Provide the [X, Y] coordinate of the cell's center where the given text is located.  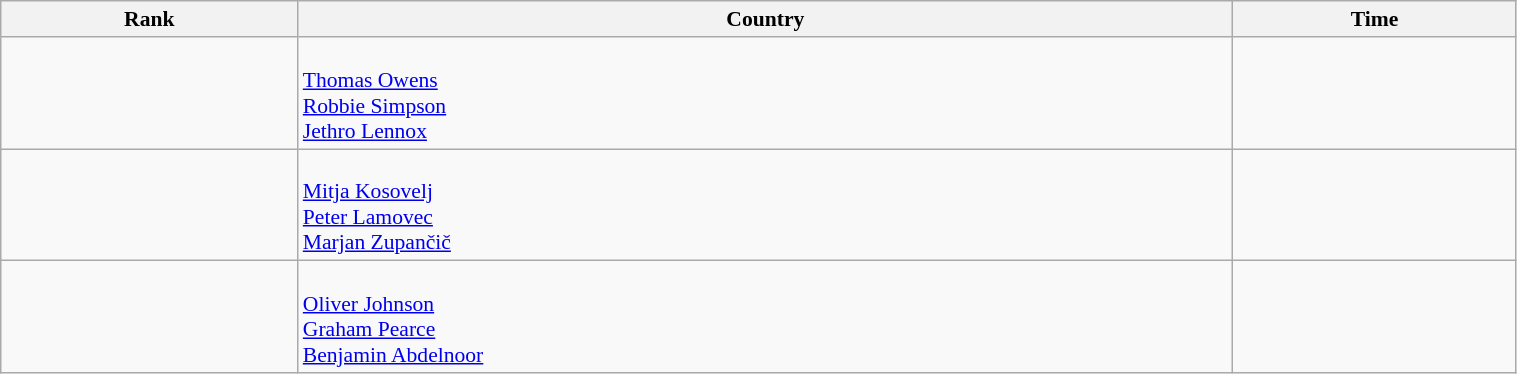
Country [766, 19]
Time [1374, 19]
Rank [150, 19]
Thomas OwensRobbie SimpsonJethro Lennox [766, 93]
Mitja KosoveljPeter LamovecMarjan Zupančič [766, 205]
Oliver JohnsonGraham PearceBenjamin Abdelnoor [766, 317]
